Output the [x, y] coordinate of the center of the cell containing the given text.  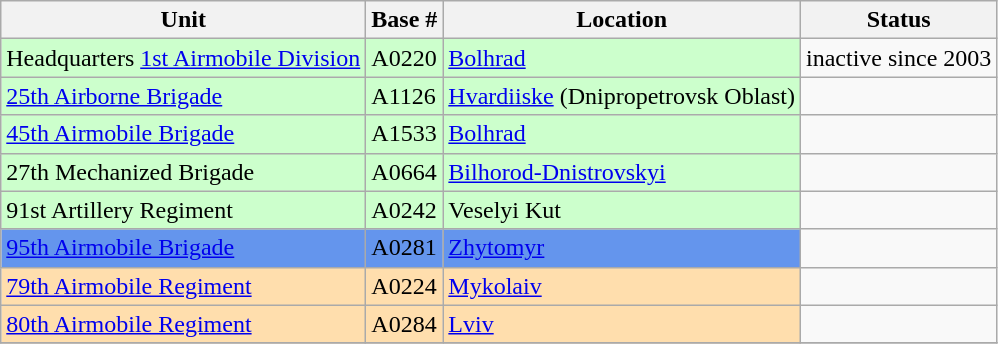
А0281 [404, 248]
45th Airmobile Brigade [184, 134]
Hvardiiske (Dnipropetrovsk Oblast) [622, 96]
А1533 [404, 134]
80th Airmobile Regiment [184, 324]
А0242 [404, 210]
А1126 [404, 96]
Unit [184, 20]
Headquarters 1st Airmobile Division [184, 58]
Status [898, 20]
25th Airborne Brigade [184, 96]
Zhytomyr [622, 248]
Location [622, 20]
Mykolaiv [622, 286]
79th Airmobile Regiment [184, 286]
А0220 [404, 58]
inactive since 2003 [898, 58]
Base # [404, 20]
А0664 [404, 172]
91st Artillery Regiment [184, 210]
А0284 [404, 324]
27th Mechanized Brigade [184, 172]
Lviv [622, 324]
95th Airmobile Brigade [184, 248]
Bilhorod-Dnistrovskyi [622, 172]
А0224 [404, 286]
Veselyi Kut [622, 210]
